Find where the given text appears and provide that cell's center as (X, Y) coordinate. 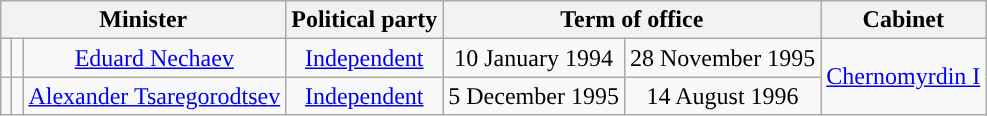
28 November 1995 (722, 58)
Term of office (632, 20)
5 December 1995 (534, 96)
Minister (144, 20)
Chernomyrdin I (904, 77)
Cabinet (904, 20)
10 January 1994 (534, 58)
Eduard Nechaev (154, 58)
Political party (364, 20)
14 August 1996 (722, 96)
Alexander Tsaregorodtsev (154, 96)
